Pinpoint the cell where the given text exists, returning its [X, Y] midpoint coordinate. 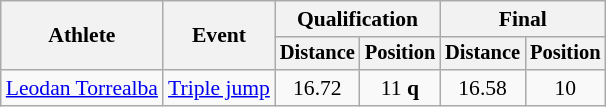
Final [522, 19]
Event [219, 36]
Triple jump [219, 88]
16.72 [318, 88]
11 q [400, 88]
Qualification [358, 19]
16.58 [482, 88]
Athlete [82, 36]
Leodan Torrealba [82, 88]
10 [565, 88]
